Scan for the cell matching the given text and deliver its [x, y] coordinate at center. 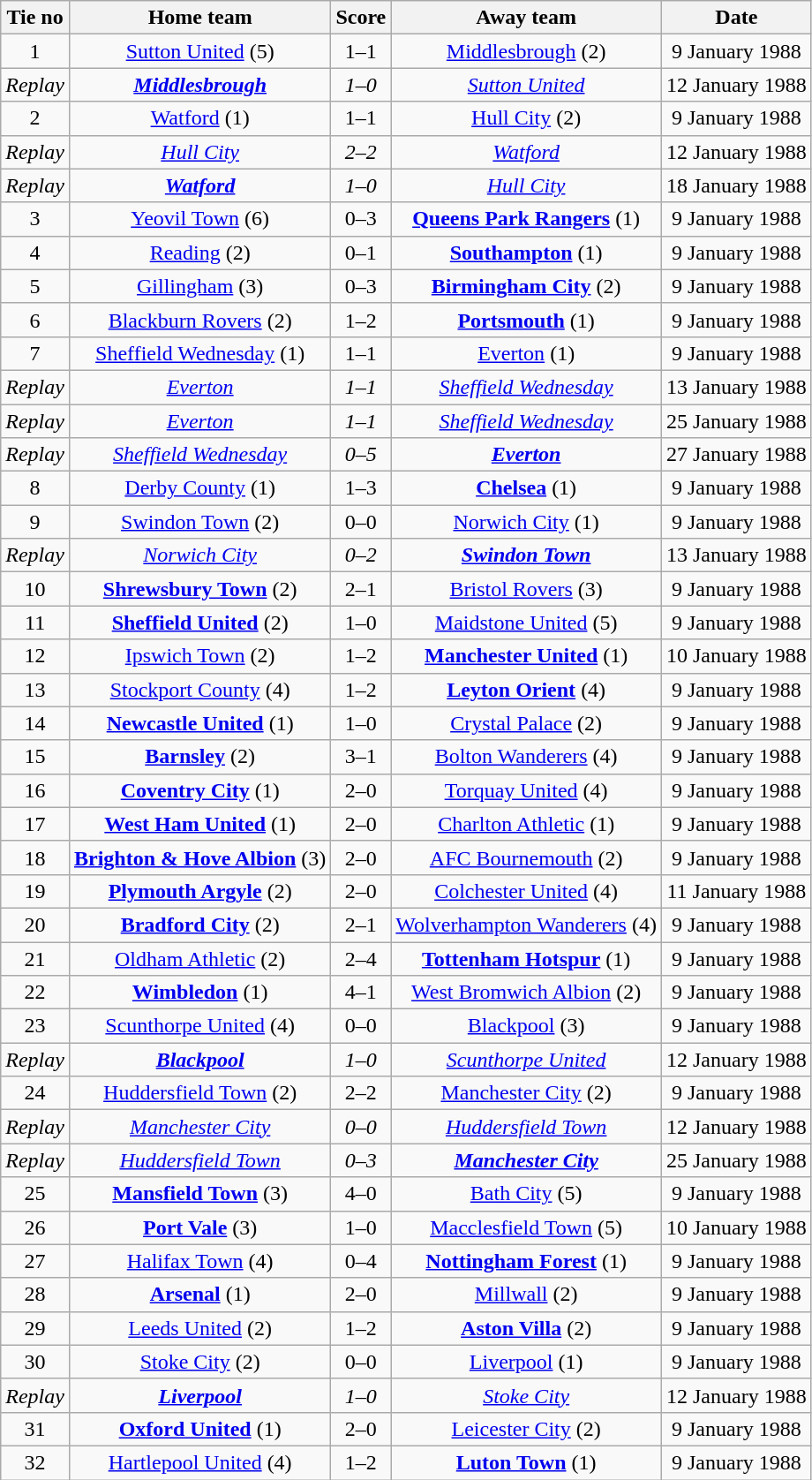
11 [35, 623]
4–1 [361, 993]
Tie no [35, 18]
0–2 [361, 555]
18 [35, 857]
Chelsea (1) [526, 488]
Scunthorpe United (4) [199, 1026]
Scunthorpe United [526, 1060]
Bradford City (2) [199, 925]
Colchester United (4) [526, 891]
6 [35, 320]
Away team [526, 18]
4 [35, 253]
31 [35, 1429]
Manchester United (1) [526, 656]
1 [35, 51]
32 [35, 1462]
Nottingham Forest (1) [526, 1261]
Leyton Orient (4) [526, 690]
Wolverhampton Wanderers (4) [526, 925]
4–0 [361, 1194]
Mansfield Town (3) [199, 1194]
8 [35, 488]
10 [35, 589]
Torquay United (4) [526, 790]
Stoke City (2) [199, 1362]
Score [361, 18]
0–1 [361, 253]
13 [35, 690]
27 January 1988 [736, 455]
3 [35, 219]
Home team [199, 18]
Aston Villa (2) [526, 1328]
Luton Town (1) [526, 1462]
Halifax Town (4) [199, 1261]
Bolton Wanderers (4) [526, 757]
Leicester City (2) [526, 1429]
Portsmouth (1) [526, 320]
27 [35, 1261]
16 [35, 790]
Reading (2) [199, 253]
Sutton United (5) [199, 51]
Swindon Town (2) [199, 522]
11 January 1988 [736, 891]
Norwich City (1) [526, 522]
Macclesfield Town (5) [526, 1227]
12 [35, 656]
Sheffield Wednesday (1) [199, 353]
25 [35, 1194]
AFC Bournemouth (2) [526, 857]
Maidstone United (5) [526, 623]
0–4 [361, 1261]
West Bromwich Albion (2) [526, 993]
Wimbledon (1) [199, 993]
9 [35, 522]
Watford (1) [199, 118]
Barnsley (2) [199, 757]
Millwall (2) [526, 1295]
Leeds United (2) [199, 1328]
22 [35, 993]
23 [35, 1026]
2–4 [361, 958]
Stoke City [526, 1395]
West Ham United (1) [199, 824]
Liverpool (1) [526, 1362]
Manchester City (2) [526, 1093]
Hartlepool United (4) [199, 1462]
Blackburn Rovers (2) [199, 320]
29 [35, 1328]
Charlton Athletic (1) [526, 824]
Tottenham Hotspur (1) [526, 958]
Date [736, 18]
Oxford United (1) [199, 1429]
Blackpool (3) [526, 1026]
Coventry City (1) [199, 790]
15 [35, 757]
21 [35, 958]
Port Vale (3) [199, 1227]
18 January 1988 [736, 185]
Blackpool [199, 1060]
5 [35, 286]
Swindon Town [526, 555]
Bath City (5) [526, 1194]
Arsenal (1) [199, 1295]
Sutton United [526, 85]
Oldham Athletic (2) [199, 958]
Huddersfield Town (2) [199, 1093]
7 [35, 353]
1–3 [361, 488]
Middlesbrough [199, 85]
Bristol Rovers (3) [526, 589]
3–1 [361, 757]
Ipswich Town (2) [199, 656]
Southampton (1) [526, 253]
Newcastle United (1) [199, 723]
Gillingham (3) [199, 286]
24 [35, 1093]
Middlesbrough (2) [526, 51]
Hull City (2) [526, 118]
14 [35, 723]
2 [35, 118]
Yeovil Town (6) [199, 219]
26 [35, 1227]
Shrewsbury Town (2) [199, 589]
19 [35, 891]
30 [35, 1362]
20 [35, 925]
17 [35, 824]
28 [35, 1295]
Liverpool [199, 1395]
Derby County (1) [199, 488]
Queens Park Rangers (1) [526, 219]
Birmingham City (2) [526, 286]
Crystal Palace (2) [526, 723]
Brighton & Hove Albion (3) [199, 857]
Sheffield United (2) [199, 623]
Everton (1) [526, 353]
Stockport County (4) [199, 690]
Norwich City [199, 555]
Plymouth Argyle (2) [199, 891]
0–5 [361, 455]
